Capture the cell that displays the provided text and extract its [X, Y] central coordinate. 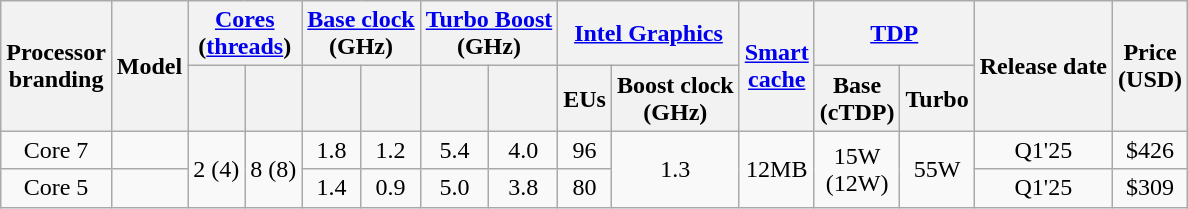
5.0 [454, 188]
Intel Graphics [648, 34]
Boost clock(GHz) [675, 98]
5.4 [454, 150]
Smartcache [776, 66]
1.3 [675, 169]
TDP [894, 34]
0.9 [390, 188]
1.2 [390, 150]
$309 [1150, 188]
Base(cTDP) [857, 98]
96 [585, 150]
EUs [585, 98]
12MB [776, 169]
8 (8) [274, 169]
Processorbranding [56, 66]
55W [937, 169]
3.8 [524, 188]
1.4 [332, 188]
2 (4) [216, 169]
80 [585, 188]
Turbo [937, 98]
Price (USD) [1150, 66]
Cores(threads) [245, 34]
$426 [1150, 150]
Turbo Boost(GHz) [489, 34]
Model [149, 66]
4.0 [524, 150]
15W(12W) [857, 169]
1.8 [332, 150]
Release date [1043, 66]
Base clock(GHz) [361, 34]
Core 5 [56, 188]
Core 7 [56, 150]
